Identify which cell holds the provided text, then report its (X, Y) central coordinate. 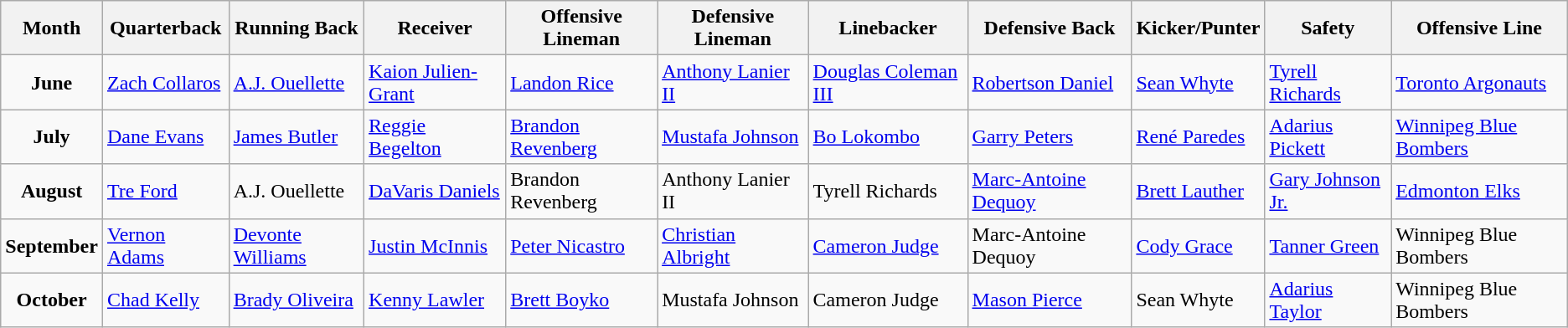
Offensive Lineman (581, 28)
Devonte Williams (297, 246)
Peter Nicastro (581, 246)
Kaion Julien-Grant (436, 82)
Dane Evans (166, 137)
Safety (1328, 28)
James Butler (297, 137)
Garry Peters (1050, 137)
Cody Grace (1198, 246)
June (52, 82)
Linebacker (888, 28)
Adarius Taylor (1328, 300)
Quarterback (166, 28)
Mason Pierce (1050, 300)
Gary Johnson Jr. (1328, 191)
Adarius Pickett (1328, 137)
Defensive Lineman (733, 28)
Reggie Begelton (436, 137)
Brett Lauther (1198, 191)
Toronto Argonauts (1479, 82)
René Paredes (1198, 137)
September (52, 246)
Zach Collaros (166, 82)
Landon Rice (581, 82)
Month (52, 28)
Tre Ford (166, 191)
Vernon Adams (166, 246)
Running Back (297, 28)
Brady Oliveira (297, 300)
August (52, 191)
Brett Boyko (581, 300)
Douglas Coleman III (888, 82)
Edmonton Elks (1479, 191)
July (52, 137)
Defensive Back (1050, 28)
Christian Albright (733, 246)
Tanner Green (1328, 246)
Kicker/Punter (1198, 28)
Offensive Line (1479, 28)
Kenny Lawler (436, 300)
Chad Kelly (166, 300)
Receiver (436, 28)
DaVaris Daniels (436, 191)
Justin McInnis (436, 246)
Bo Lokombo (888, 137)
October (52, 300)
Robertson Daniel (1050, 82)
